Capture the cell that displays the provided text and extract its (x, y) central coordinate. 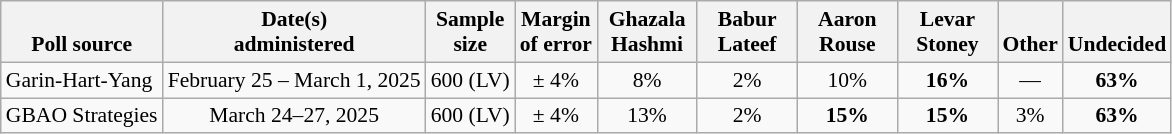
GBAO Strategies (82, 116)
Samplesize (470, 32)
Levar Stoney (947, 32)
Date(s)administered (294, 32)
Babur Lateef (747, 32)
8% (647, 80)
Marginof error (556, 32)
Undecided (1117, 32)
Aaron Rouse (847, 32)
February 25 – March 1, 2025 (294, 80)
3% (1030, 116)
Garin-Hart-Yang (82, 80)
March 24–27, 2025 (294, 116)
Poll source (82, 32)
Ghazala Hashmi (647, 32)
Other (1030, 32)
13% (647, 116)
— (1030, 80)
10% (847, 80)
16% (947, 80)
